Pinpoint the cell where the given text exists, returning its [X, Y] midpoint coordinate. 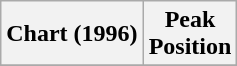
PeakPosition [190, 34]
Chart (1996) [72, 34]
